Detect which cell encompasses the target text, then output its (X, Y) center coordinate. 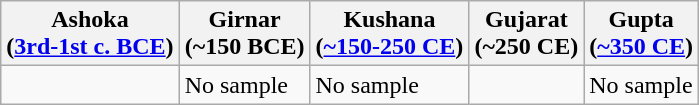
Kushana(~150-250 CE) (390, 34)
Ashoka(3rd-1st c. BCE) (90, 34)
Gupta(~350 CE) (642, 34)
Gujarat(~250 CE) (526, 34)
Girnar(~150 BCE) (244, 34)
